Detect which cell encompasses the target text, then output its (X, Y) center coordinate. 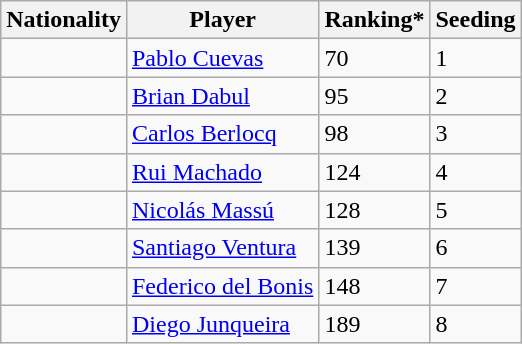
139 (374, 248)
Ranking* (374, 20)
148 (374, 286)
1 (476, 58)
Carlos Berlocq (222, 134)
7 (476, 286)
95 (374, 96)
Nicolás Massú (222, 210)
189 (374, 324)
Pablo Cuevas (222, 58)
70 (374, 58)
6 (476, 248)
Nationality (64, 20)
Santiago Ventura (222, 248)
Brian Dabul (222, 96)
Player (222, 20)
2 (476, 96)
Seeding (476, 20)
4 (476, 172)
3 (476, 134)
128 (374, 210)
Federico del Bonis (222, 286)
5 (476, 210)
124 (374, 172)
8 (476, 324)
98 (374, 134)
Diego Junqueira (222, 324)
Rui Machado (222, 172)
